Determine the (X, Y) coordinate at the center of the cell enclosing the given text.  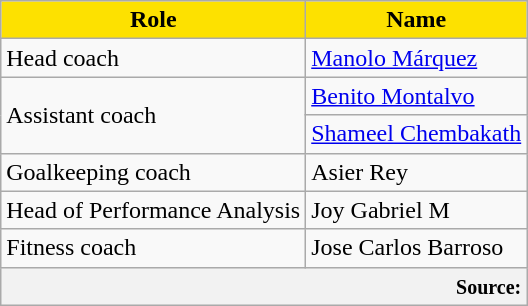
Shameel Chembakath (416, 134)
Role (154, 20)
Assistant coach (154, 115)
Manolo Márquez (416, 58)
Source: (264, 286)
Joy Gabriel M (416, 210)
Fitness coach (154, 248)
Name (416, 20)
Goalkeeping coach (154, 172)
Jose Carlos Barroso (416, 248)
Asier Rey (416, 172)
Head of Performance Analysis (154, 210)
Benito Montalvo (416, 96)
Head coach (154, 58)
